Detect which cell encompasses the target text, then output its [x, y] center coordinate. 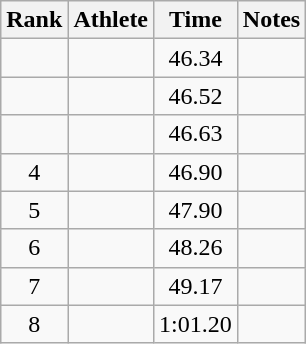
47.90 [196, 210]
1:01.20 [196, 324]
49.17 [196, 286]
7 [34, 286]
4 [34, 172]
Notes [271, 20]
46.34 [196, 58]
8 [34, 324]
Athlete [111, 20]
6 [34, 248]
46.52 [196, 96]
5 [34, 210]
Rank [34, 20]
Time [196, 20]
48.26 [196, 248]
46.63 [196, 134]
46.90 [196, 172]
